From the cell containing the given text, extract its center point as (x, y) coordinate. 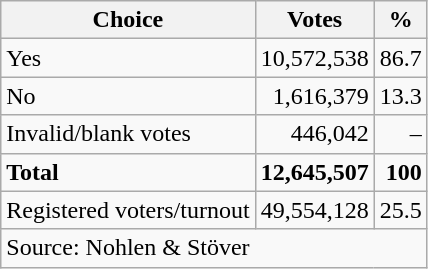
Total (128, 172)
No (128, 96)
446,042 (314, 134)
Source: Nohlen & Stöver (214, 248)
86.7 (400, 58)
13.3 (400, 96)
10,572,538 (314, 58)
Registered voters/turnout (128, 210)
– (400, 134)
Invalid/blank votes (128, 134)
Choice (128, 20)
Yes (128, 58)
49,554,128 (314, 210)
12,645,507 (314, 172)
Votes (314, 20)
25.5 (400, 210)
% (400, 20)
100 (400, 172)
1,616,379 (314, 96)
